Return [x, y] of the center of cell containing provided text 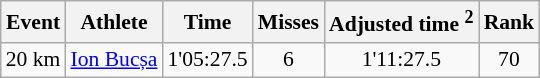
1'05:27.5 [208, 60]
Event [34, 22]
1'11:27.5 [402, 60]
6 [288, 60]
70 [510, 60]
Misses [288, 22]
Time [208, 22]
Ion Bucșa [114, 60]
Rank [510, 22]
Athlete [114, 22]
20 km [34, 60]
Adjusted time 2 [402, 22]
